Search for the cell housing the specified text and yield its [x, y] center coordinate. 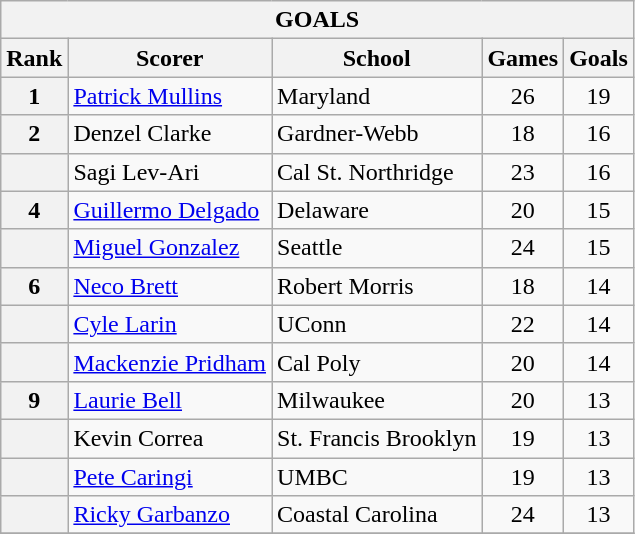
26 [523, 96]
Goals [599, 58]
9 [34, 400]
Rank [34, 58]
Milwaukee [377, 400]
1 [34, 96]
Neco Brett [170, 286]
Coastal Carolina [377, 515]
Denzel Clarke [170, 134]
Cyle Larin [170, 324]
Kevin Correa [170, 438]
2 [34, 134]
Maryland [377, 96]
Guillermo Delgado [170, 210]
Cal Poly [377, 362]
Scorer [170, 58]
UMBC [377, 477]
22 [523, 324]
Robert Morris [377, 286]
Ricky Garbanzo [170, 515]
Gardner-Webb [377, 134]
Mackenzie Pridham [170, 362]
6 [34, 286]
Pete Caringi [170, 477]
4 [34, 210]
Miguel Gonzalez [170, 248]
Games [523, 58]
School [377, 58]
Sagi Lev-Ari [170, 172]
UConn [377, 324]
Patrick Mullins [170, 96]
Seattle [377, 248]
Laurie Bell [170, 400]
Cal St. Northridge [377, 172]
St. Francis Brooklyn [377, 438]
23 [523, 172]
GOALS [318, 20]
Delaware [377, 210]
